Detect which cell encompasses the target text, then output its [x, y] center coordinate. 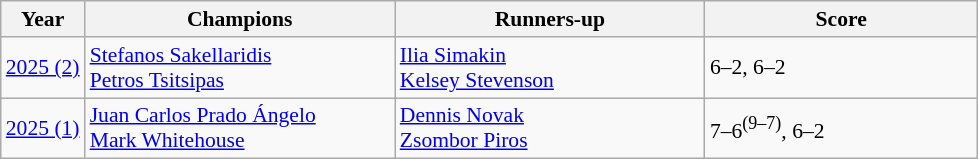
2025 (2) [43, 68]
Stefanos Sakellaridis Petros Tsitsipas [240, 68]
7–6(9–7), 6–2 [842, 128]
6–2, 6–2 [842, 68]
Year [43, 19]
Juan Carlos Prado Ángelo Mark Whitehouse [240, 128]
Dennis Novak Zsombor Piros [550, 128]
Runners-up [550, 19]
Score [842, 19]
2025 (1) [43, 128]
Champions [240, 19]
Ilia Simakin Kelsey Stevenson [550, 68]
